Pinpoint the cell where the given text exists, returning its (X, Y) midpoint coordinate. 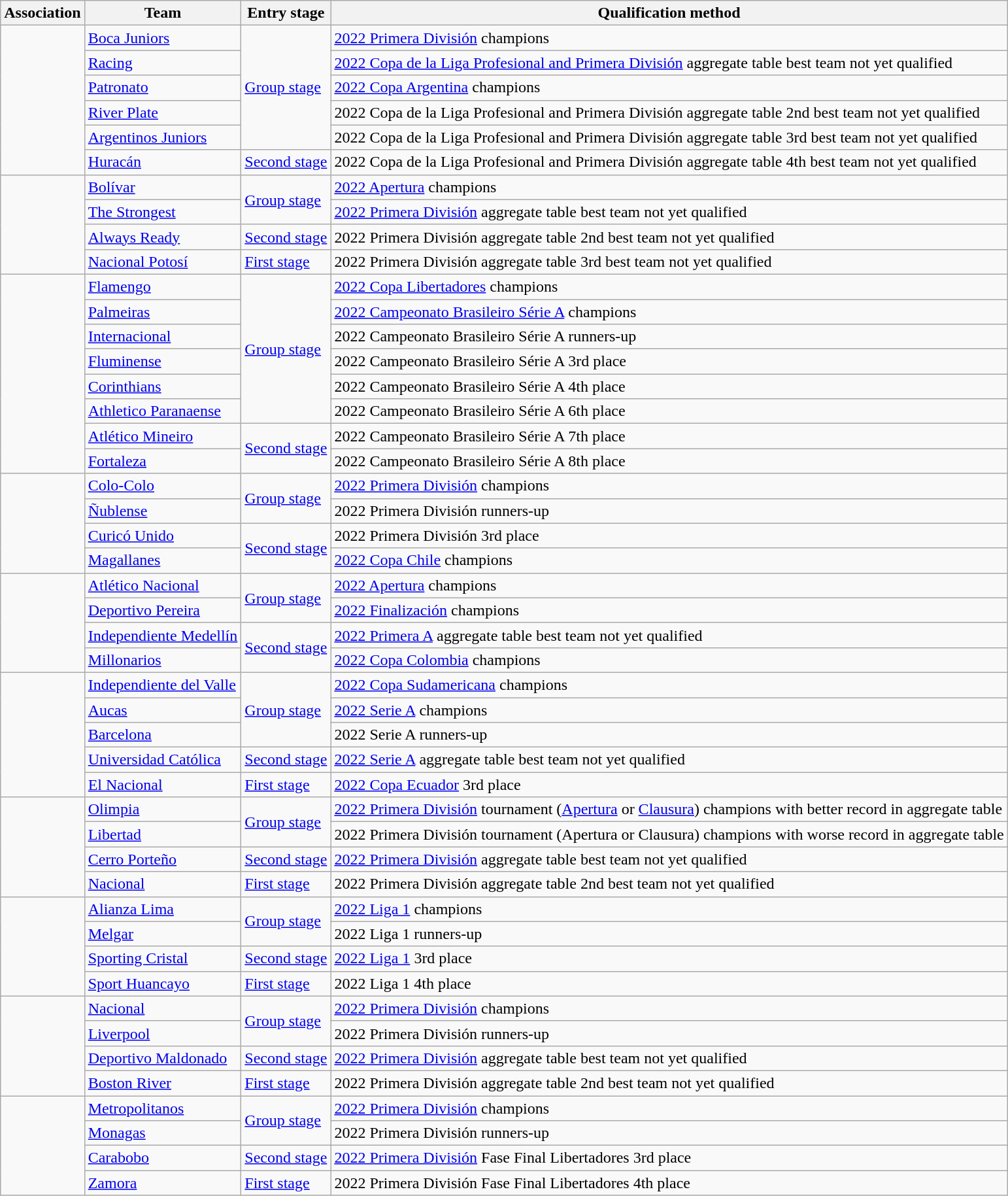
Independiente del Valle (163, 685)
2022 Copa Ecuador 3rd place (669, 785)
Cerro Porteño (163, 859)
Melgar (163, 934)
Alianza Lima (163, 909)
Curicó Unido (163, 536)
Deportivo Maldonado (163, 1058)
Liverpool (163, 1033)
Olimpia (163, 810)
2022 Primera División tournament (Apertura or Clausura) champions with better record in aggregate table (669, 810)
2022 Copa de la Liga Profesional and Primera División aggregate table 4th best team not yet qualified (669, 162)
2022 Primera División Fase Final Libertadores 4th place (669, 1183)
Metropolitanos (163, 1108)
2022 Campeonato Brasileiro Série A champions (669, 312)
Palmeiras (163, 312)
River Plate (163, 112)
Corinthians (163, 386)
Independiente Medellín (163, 635)
Universidad Católica (163, 760)
2022 Primera División Fase Final Libertadores 3rd place (669, 1158)
Internacional (163, 337)
2022 Primera División tournament (Apertura or Clausura) champions with worse record in aggregate table (669, 834)
Millonarios (163, 660)
2022 Campeonato Brasileiro Série A 8th place (669, 461)
2022 Copa de la Liga Profesional and Primera División aggregate table best team not yet qualified (669, 63)
Argentinos Juniors (163, 137)
2022 Campeonato Brasileiro Série A 6th place (669, 411)
2022 Copa Chile champions (669, 560)
Qualification method (669, 13)
2022 Liga 1 champions (669, 909)
2022 Copa Colombia champions (669, 660)
Entry stage (286, 13)
Libertad (163, 834)
Atlético Mineiro (163, 436)
2022 Liga 1 3rd place (669, 959)
Sporting Cristal (163, 959)
Boston River (163, 1083)
2022 Liga 1 4th place (669, 983)
2022 Copa Sudamericana champions (669, 685)
Deportivo Pereira (163, 610)
2022 Primera División aggregate table 3rd best team not yet qualified (669, 262)
Huracán (163, 162)
Association (42, 13)
Ñublense (163, 511)
2022 Copa de la Liga Profesional and Primera División aggregate table 3rd best team not yet qualified (669, 137)
2022 Campeonato Brasileiro Série A runners-up (669, 337)
2022 Copa Libertadores champions (669, 286)
Team (163, 13)
Racing (163, 63)
2022 Serie A aggregate table best team not yet qualified (669, 760)
2022 Primera A aggregate table best team not yet qualified (669, 635)
Patronato (163, 88)
Fluminense (163, 362)
Aucas (163, 709)
2022 Serie A champions (669, 709)
2022 Primera División 3rd place (669, 536)
2022 Finalización champions (669, 610)
Zamora (163, 1183)
Athletico Paranaense (163, 411)
Monagas (163, 1133)
Colo-Colo (163, 486)
Barcelona (163, 735)
2022 Serie A runners-up (669, 735)
2022 Campeonato Brasileiro Série A 7th place (669, 436)
Always Ready (163, 237)
2022 Copa de la Liga Profesional and Primera División aggregate table 2nd best team not yet qualified (669, 112)
Nacional Potosí (163, 262)
Boca Juniors (163, 38)
Atlético Nacional (163, 585)
El Nacional (163, 785)
The Strongest (163, 212)
Flamengo (163, 286)
Bolívar (163, 187)
2022 Campeonato Brasileiro Série A 4th place (669, 386)
2022 Campeonato Brasileiro Série A 3rd place (669, 362)
Carabobo (163, 1158)
Sport Huancayo (163, 983)
2022 Liga 1 runners-up (669, 934)
Magallanes (163, 560)
2022 Copa Argentina champions (669, 88)
Fortaleza (163, 461)
